Capture the cell that displays the provided text and extract its [X, Y] central coordinate. 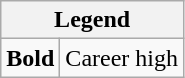
Legend [92, 20]
Career high [122, 58]
Bold [30, 58]
